For the text-containing cell, return its midpoint in [X, Y] coordinate format. 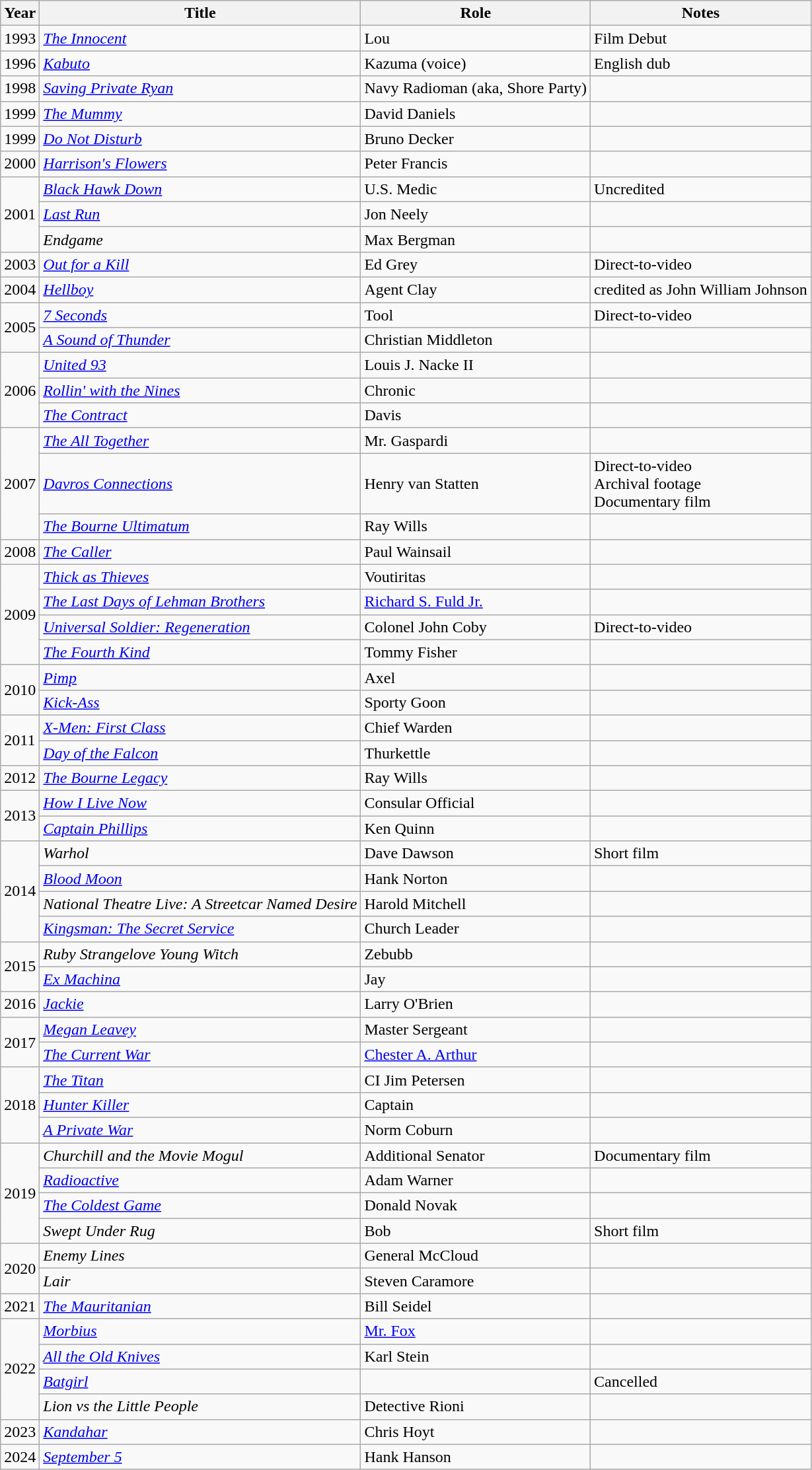
Year [20, 13]
The Innocent [200, 38]
Kick-Ass [200, 702]
2014 [20, 891]
Documentary film [701, 1156]
Megan Leavey [200, 1029]
Richard S. Fuld Jr. [476, 602]
Chronic [476, 390]
Navy Radioman (aka, Shore Party) [476, 89]
Notes [701, 13]
2019 [20, 1193]
2007 [20, 484]
Film Debut [701, 38]
The Fourth Kind [200, 652]
Axel [476, 677]
National Theatre Live: A Streetcar Named Desire [200, 904]
Ex Machina [200, 979]
2018 [20, 1105]
Swept Under Rug [200, 1231]
Universal Soldier: Regeneration [200, 627]
Blood Moon [200, 879]
2024 [20, 1457]
Tommy Fisher [476, 652]
X-Men: First Class [200, 727]
1996 [20, 63]
Thick as Thieves [200, 577]
2021 [20, 1306]
The All Together [200, 441]
1998 [20, 89]
2010 [20, 690]
A Sound of Thunder [200, 340]
Lion vs the Little People [200, 1407]
Cancelled [701, 1381]
Enemy Lines [200, 1256]
2016 [20, 1004]
Endgame [200, 239]
Henry van Statten [476, 484]
Ed Grey [476, 264]
The Caller [200, 552]
The Mauritanian [200, 1306]
Tool [476, 315]
The Titan [200, 1080]
David Daniels [476, 114]
How I Live Now [200, 803]
Kabuto [200, 63]
2003 [20, 264]
2013 [20, 816]
Voutiritas [476, 577]
Saving Private Ryan [200, 89]
Church Leader [476, 929]
Radioactive [200, 1181]
7 Seconds [200, 315]
Chester A. Arthur [476, 1054]
Bill Seidel [476, 1306]
Consular Official [476, 803]
Harrison's Flowers [200, 164]
2008 [20, 552]
Davros Connections [200, 484]
Batgirl [200, 1381]
Peter Francis [476, 164]
Jay [476, 979]
Mr. Fox [476, 1331]
Hank Hanson [476, 1457]
The Contract [200, 416]
Adam Warner [476, 1181]
Warhol [200, 854]
2011 [20, 740]
Bob [476, 1231]
Captain Phillips [200, 828]
Sporty Goon [476, 702]
Additional Senator [476, 1156]
U.S. Medic [476, 189]
Norm Coburn [476, 1130]
Chief Warden [476, 727]
Donald Novak [476, 1206]
Lou [476, 38]
Do Not Disturb [200, 139]
Jon Neely [476, 214]
Role [476, 13]
Black Hawk Down [200, 189]
Kazuma (voice) [476, 63]
2023 [20, 1432]
Harold Mitchell [476, 904]
A Private War [200, 1130]
Christian Middleton [476, 340]
Jackie [200, 1004]
General McCloud [476, 1256]
Paul Wainsail [476, 552]
Chris Hoyt [476, 1432]
Day of the Falcon [200, 753]
The Coldest Game [200, 1206]
Louis J. Nacke II [476, 365]
The Bourne Ultimatum [200, 527]
The Current War [200, 1054]
Ruby Strangelove Young Witch [200, 954]
Larry O'Brien [476, 1004]
Thurkettle [476, 753]
Max Bergman [476, 239]
Mr. Gaspardi [476, 441]
2000 [20, 164]
Detective Rioni [476, 1407]
Out for a Kill [200, 264]
Lair [200, 1281]
Dave Dawson [476, 854]
All the Old Knives [200, 1356]
Last Run [200, 214]
Title [200, 13]
Davis [476, 416]
2004 [20, 289]
2022 [20, 1369]
The Bourne Legacy [200, 778]
September 5 [200, 1457]
Hank Norton [476, 879]
CI Jim Petersen [476, 1080]
2005 [20, 328]
Kandahar [200, 1432]
credited as John William Johnson [701, 289]
Churchill and the Movie Mogul [200, 1156]
2015 [20, 967]
1993 [20, 38]
2006 [20, 390]
Karl Stein [476, 1356]
Hellboy [200, 289]
Uncredited [701, 189]
Kingsman: The Secret Service [200, 929]
Pimp [200, 677]
Direct-to-videoArchival footageDocumentary film [701, 484]
Bruno Decker [476, 139]
Captain [476, 1105]
Agent Clay [476, 289]
Colonel John Coby [476, 627]
Master Sergeant [476, 1029]
Hunter Killer [200, 1105]
Morbius [200, 1331]
Zebubb [476, 954]
2001 [20, 214]
Ken Quinn [476, 828]
The Mummy [200, 114]
2020 [20, 1268]
English dub [701, 63]
United 93 [200, 365]
2009 [20, 614]
Steven Caramore [476, 1281]
Rollin' with the Nines [200, 390]
The Last Days of Lehman Brothers [200, 602]
2012 [20, 778]
2017 [20, 1042]
